Output the (x, y) coordinate of the center of the cell containing the given text.  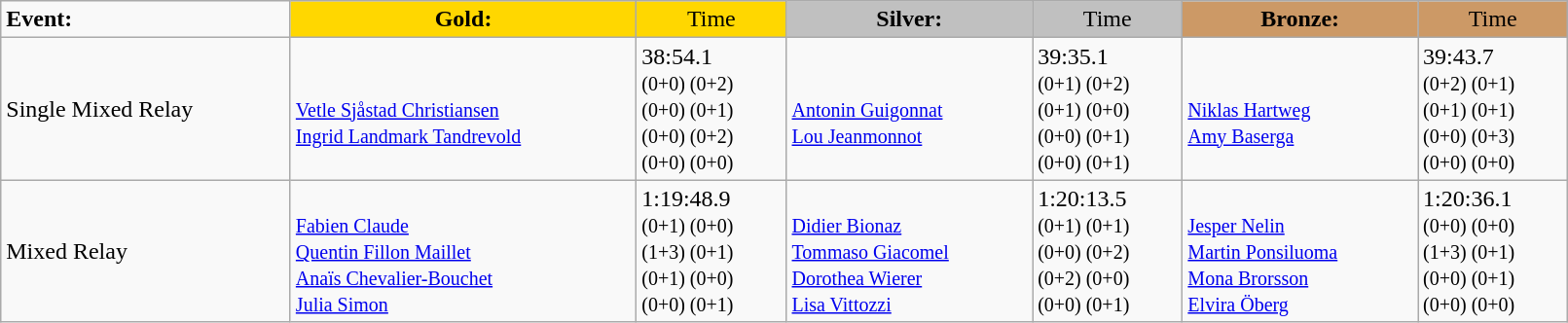
Vetle Sjåstad ChristiansenIngrid Landmark Tandrevold (463, 109)
Didier BionazTommaso GiacomelDorothea WiererLisa Vittozzi (909, 251)
38:54.1(0+0) (0+2)(0+0) (0+1)(0+0) (0+2)(0+0) (0+0) (711, 109)
Single Mixed Relay (146, 109)
Jesper NelinMartin PonsiluomaMona BrorssonElvira Öberg (1300, 251)
39:43.7(0+2) (0+1)(0+1) (0+1)(0+0) (0+3)(0+0) (0+0) (1493, 109)
1:19:48.9(0+1) (0+0)(1+3) (0+1)(0+1) (0+0)(0+0) (0+1) (711, 251)
Event: (146, 19)
Gold: (463, 19)
Antonin GuigonnatLou Jeanmonnot (909, 109)
39:35.1(0+1) (0+2)(0+1) (0+0)(0+0) (0+1)(0+0) (0+1) (1108, 109)
Silver: (909, 19)
Niklas HartwegAmy Baserga (1300, 109)
Fabien ClaudeQuentin Fillon MailletAnaïs Chevalier-BouchetJulia Simon (463, 251)
1:20:13.5(0+1) (0+1)(0+0) (0+2)(0+2) (0+0)(0+0) (0+1) (1108, 251)
1:20:36.1(0+0) (0+0)(1+3) (0+1)(0+0) (0+1)(0+0) (0+0) (1493, 251)
Bronze: (1300, 19)
Mixed Relay (146, 251)
